For the text-containing cell, return its midpoint in [x, y] coordinate format. 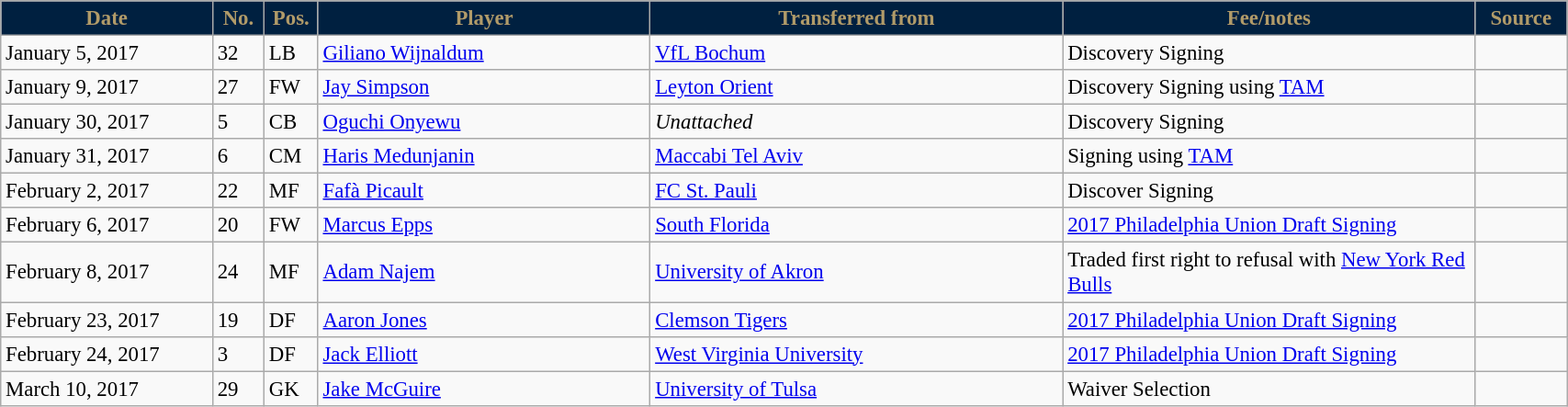
Maccabi Tel Aviv [856, 156]
University of Tulsa [856, 389]
6 [238, 156]
January 31, 2017 [107, 156]
3 [238, 354]
Oguchi Onyewu [484, 122]
Player [484, 18]
February 6, 2017 [107, 225]
Discover Signing [1269, 191]
February 2, 2017 [107, 191]
Leyton Orient [856, 87]
No. [238, 18]
Clemson Tigers [856, 320]
Fafà Picault [484, 191]
Aaron Jones [484, 320]
19 [238, 320]
Date [107, 18]
February 8, 2017 [107, 272]
VfL Bochum [856, 53]
FC St. Pauli [856, 191]
Pos. [290, 18]
Jake McGuire [484, 389]
January 5, 2017 [107, 53]
Marcus Epps [484, 225]
Haris Medunjanin [484, 156]
March 10, 2017 [107, 389]
Adam Najem [484, 272]
20 [238, 225]
Jack Elliott [484, 354]
CB [290, 122]
Unattached [856, 122]
University of Akron [856, 272]
24 [238, 272]
29 [238, 389]
GK [290, 389]
5 [238, 122]
Traded first right to refusal with New York Red Bulls [1269, 272]
Waiver Selection [1269, 389]
Signing using TAM [1269, 156]
January 30, 2017 [107, 122]
Giliano Wijnaldum [484, 53]
Discovery Signing using TAM [1269, 87]
LB [290, 53]
Fee/notes [1269, 18]
27 [238, 87]
February 24, 2017 [107, 354]
February 23, 2017 [107, 320]
Jay Simpson [484, 87]
January 9, 2017 [107, 87]
South Florida [856, 225]
Source [1521, 18]
32 [238, 53]
22 [238, 191]
CM [290, 156]
West Virginia University [856, 354]
Transferred from [856, 18]
